Extract the (X, Y) coordinate from the center of the cell holding the provided text.  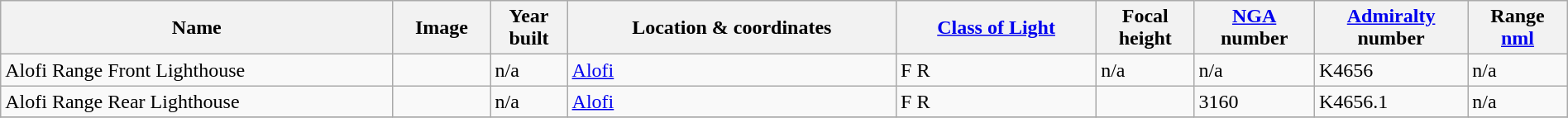
Image (442, 28)
Alofi Range Rear Lighthouse (197, 101)
Focalheight (1145, 28)
K4656 (1391, 70)
NGAnumber (1255, 28)
Location & coordinates (731, 28)
Rangenml (1518, 28)
Name (197, 28)
Alofi Range Front Lighthouse (197, 70)
Class of Light (997, 28)
K4656.1 (1391, 101)
Yearbuilt (529, 28)
3160 (1255, 101)
Admiraltynumber (1391, 28)
